Output the (X, Y) coordinate of the center of the cell containing the given text.  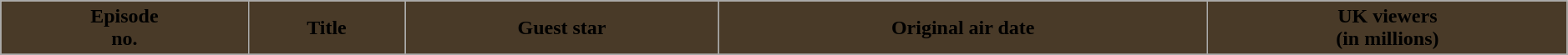
Guest star (561, 28)
Title (327, 28)
Episodeno. (124, 28)
UK viewers(in millions) (1387, 28)
Original air date (962, 28)
